Output the [X, Y] coordinate of the center of the cell containing the given text.  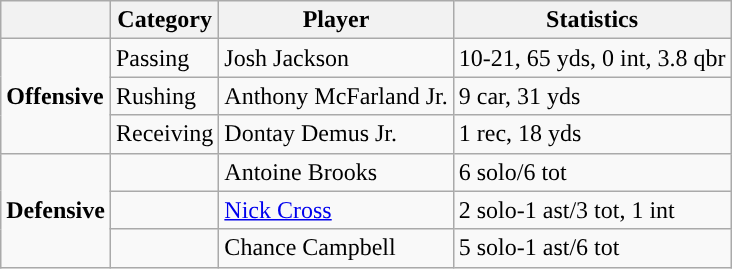
Antoine Brooks [336, 172]
Receiving [164, 134]
2 solo-1 ast/3 tot, 1 int [592, 210]
Statistics [592, 20]
Nick Cross [336, 210]
Player [336, 20]
Offensive [56, 96]
10-21, 65 yds, 0 int, 3.8 qbr [592, 58]
6 solo/6 tot [592, 172]
Chance Campbell [336, 248]
Josh Jackson [336, 58]
Dontay Demus Jr. [336, 134]
Anthony McFarland Jr. [336, 96]
Category [164, 20]
1 rec, 18 yds [592, 134]
Rushing [164, 96]
Passing [164, 58]
5 solo-1 ast/6 tot [592, 248]
9 car, 31 yds [592, 96]
Defensive [56, 210]
